Locate the cell with the specified text and output its (X, Y) center coordinate. 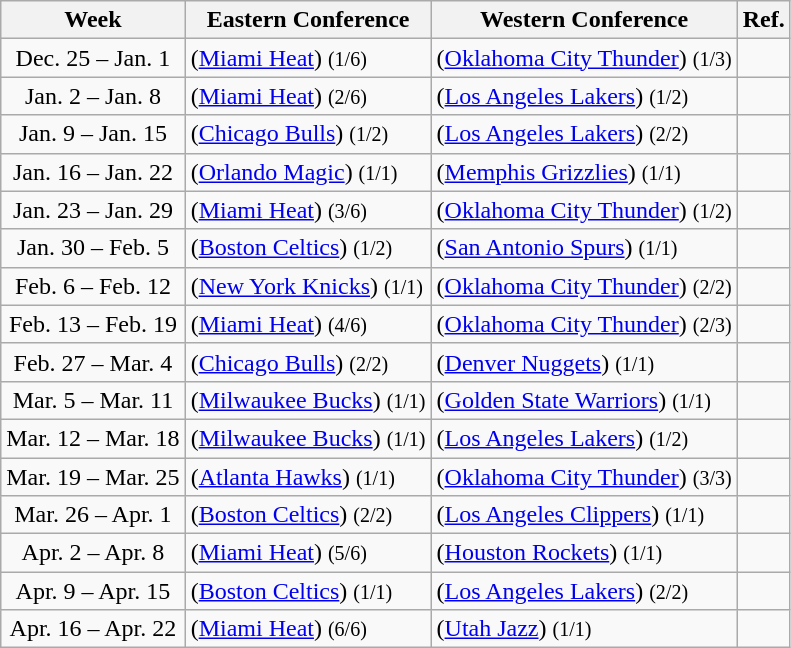
Jan. 23 – Jan. 29 (93, 210)
(Miami Heat) (3/6) (308, 210)
(Utah Jazz) (1/1) (584, 629)
Apr. 16 – Apr. 22 (93, 629)
Feb. 13 – Feb. 19 (93, 324)
(Los Angeles Clippers) (1/1) (584, 515)
(Boston Celtics) (1/1) (308, 591)
Western Conference (584, 20)
(Miami Heat) (2/6) (308, 96)
(Memphis Grizzlies) (1/1) (584, 172)
(Oklahoma City Thunder) (2/3) (584, 324)
Jan. 9 – Jan. 15 (93, 134)
Week (93, 20)
(Atlanta Hawks) (1/1) (308, 477)
Apr. 9 – Apr. 15 (93, 591)
(Miami Heat) (4/6) (308, 324)
Mar. 5 – Mar. 11 (93, 400)
(Miami Heat) (6/6) (308, 629)
(Oklahoma City Thunder) (2/2) (584, 286)
(Chicago Bulls) (1/2) (308, 134)
(Oklahoma City Thunder) (1/3) (584, 58)
Feb. 6 – Feb. 12 (93, 286)
(Boston Celtics) (1/2) (308, 248)
Jan. 16 – Jan. 22 (93, 172)
Jan. 2 – Jan. 8 (93, 96)
Mar. 19 – Mar. 25 (93, 477)
(Oklahoma City Thunder) (1/2) (584, 210)
Apr. 2 – Apr. 8 (93, 553)
Dec. 25 – Jan. 1 (93, 58)
(Miami Heat) (5/6) (308, 553)
Mar. 12 – Mar. 18 (93, 438)
(Golden State Warriors) (1/1) (584, 400)
Feb. 27 – Mar. 4 (93, 362)
(Boston Celtics) (2/2) (308, 515)
Eastern Conference (308, 20)
(Orlando Magic) (1/1) (308, 172)
(New York Knicks) (1/1) (308, 286)
(Denver Nuggets) (1/1) (584, 362)
Ref. (764, 20)
Jan. 30 – Feb. 5 (93, 248)
(Houston Rockets) (1/1) (584, 553)
(Miami Heat) (1/6) (308, 58)
Mar. 26 – Apr. 1 (93, 515)
(San Antonio Spurs) (1/1) (584, 248)
(Oklahoma City Thunder) (3/3) (584, 477)
(Chicago Bulls) (2/2) (308, 362)
